Search for the cell housing the specified text and yield its [x, y] center coordinate. 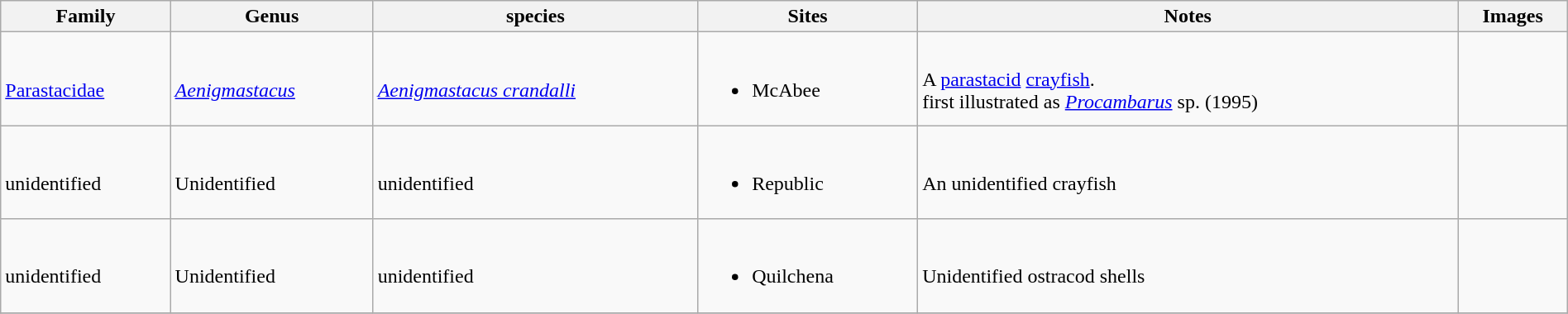
Republic [808, 172]
Genus [271, 17]
Notes [1188, 17]
A parastacid crayfish. first illustrated as Procambarus sp. (1995) [1188, 79]
Parastacidae [86, 79]
Unidentified ostracod shells [1188, 266]
Aenigmastacus crandalli [535, 79]
Images [1513, 17]
species [535, 17]
Aenigmastacus [271, 79]
Sites [808, 17]
McAbee [808, 79]
Quilchena [808, 266]
An unidentified crayfish [1188, 172]
Family [86, 17]
